Find where the given text appears and provide that cell's center as [X, Y] coordinate. 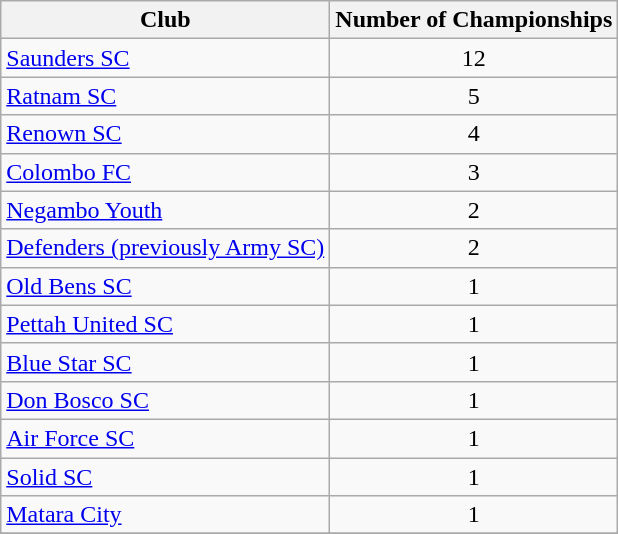
Number of Championships [474, 20]
Ratnam SC [166, 96]
Club [166, 20]
Colombo FC [166, 172]
Old Bens SC [166, 286]
Pettah United SC [166, 324]
Negambo Youth [166, 210]
3 [474, 172]
Air Force SC [166, 438]
Defenders (previously Army SC) [166, 248]
Don Bosco SC [166, 400]
Saunders SC [166, 58]
Renown SC [166, 134]
Solid SC [166, 477]
Blue Star SC [166, 362]
4 [474, 134]
Matara City [166, 515]
12 [474, 58]
5 [474, 96]
